Find where the given text appears and provide that cell's center as [X, Y] coordinate. 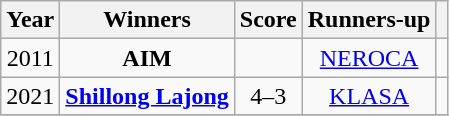
Runners-up [369, 20]
AIM [147, 58]
NEROCA [369, 58]
2021 [30, 96]
Shillong Lajong [147, 96]
Winners [147, 20]
4–3 [268, 96]
2011 [30, 58]
Score [268, 20]
KLASA [369, 96]
Year [30, 20]
